For the text-containing cell, return its midpoint in (x, y) coordinate format. 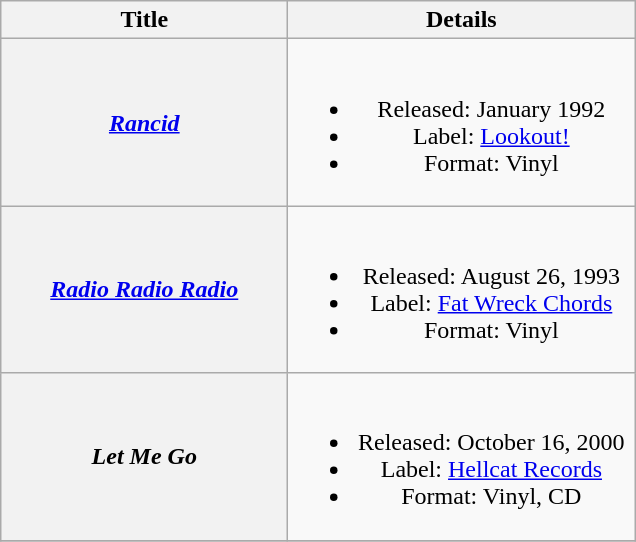
Title (144, 20)
Released: January 1992Label: Lookout!Format: Vinyl (462, 122)
Released: October 16, 2000Label: Hellcat RecordsFormat: Vinyl, CD (462, 456)
Released: August 26, 1993Label: Fat Wreck ChordsFormat: Vinyl (462, 290)
Details (462, 20)
Rancid (144, 122)
Radio Radio Radio (144, 290)
Let Me Go (144, 456)
